Identify which cell holds the provided text, then report its (X, Y) central coordinate. 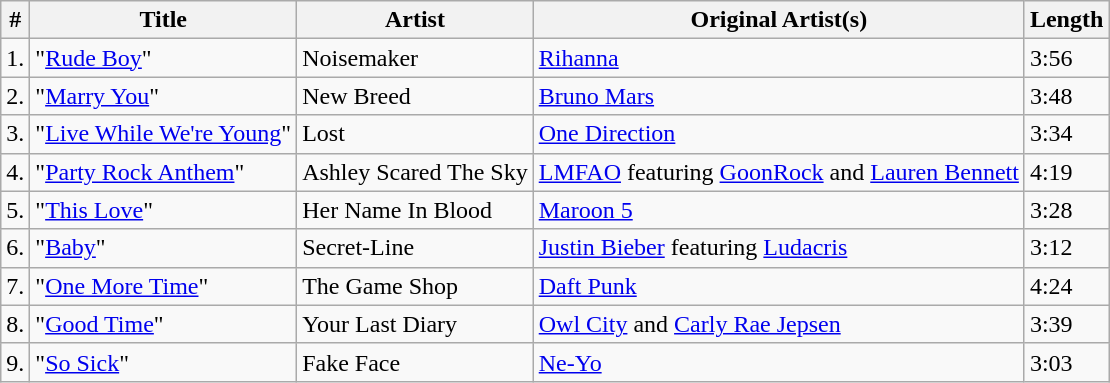
Owl City and Carly Rae Jepsen (778, 324)
Lost (416, 134)
3:34 (1066, 134)
Length (1066, 20)
Her Name In Blood (416, 210)
"This Love" (164, 210)
"One More Time" (164, 286)
Maroon 5 (778, 210)
4:24 (1066, 286)
8. (16, 324)
1. (16, 58)
3:39 (1066, 324)
New Breed (416, 96)
9. (16, 362)
6. (16, 248)
"Live While We're Young" (164, 134)
Bruno Mars (778, 96)
LMFAO featuring GoonRock and Lauren Bennett (778, 172)
Daft Punk (778, 286)
7. (16, 286)
"Marry You" (164, 96)
The Game Shop (416, 286)
Justin Bieber featuring Ludacris (778, 248)
Ne-Yo (778, 362)
3:12 (1066, 248)
Secret-Line (416, 248)
Title (164, 20)
One Direction (778, 134)
2. (16, 96)
4:19 (1066, 172)
"Baby" (164, 248)
Original Artist(s) (778, 20)
3:48 (1066, 96)
Your Last Diary (416, 324)
3:03 (1066, 362)
Rihanna (778, 58)
3. (16, 134)
Noisemaker (416, 58)
3:28 (1066, 210)
"Party Rock Anthem" (164, 172)
"Good Time" (164, 324)
# (16, 20)
5. (16, 210)
Fake Face (416, 362)
Artist (416, 20)
"Rude Boy" (164, 58)
3:56 (1066, 58)
4. (16, 172)
"So Sick" (164, 362)
Ashley Scared The Sky (416, 172)
